Determine the (x, y) coordinate at the center of the cell enclosing the given text.  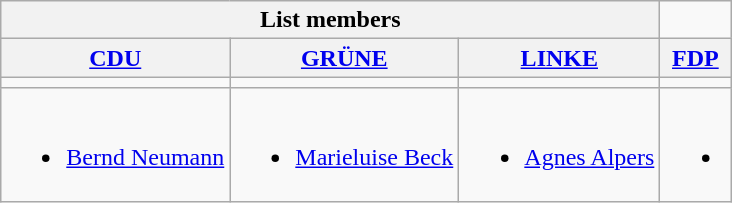
CDU (116, 58)
Marieluise Beck (344, 144)
FDP (696, 58)
LINKE (560, 58)
Agnes Alpers (560, 144)
Bernd Neumann (116, 144)
List members (330, 20)
GRÜNE (344, 58)
